Detect which cell encompasses the target text, then output its [X, Y] center coordinate. 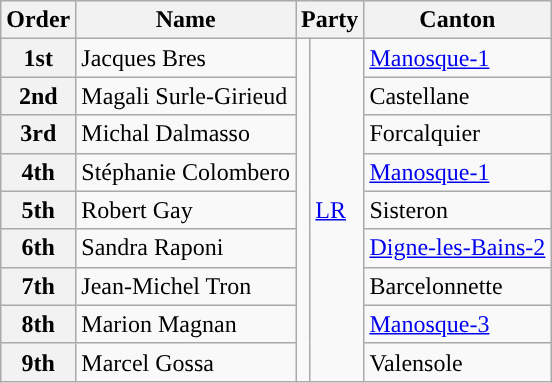
Barcelonnette [458, 286]
9th [38, 362]
4th [38, 172]
Order [38, 20]
3rd [38, 134]
Valensole [458, 362]
Canton [458, 20]
8th [38, 324]
2nd [38, 96]
7th [38, 286]
Marcel Gossa [186, 362]
Manosque-3 [458, 324]
Robert Gay [186, 210]
LR [337, 210]
Name [186, 20]
Party [330, 20]
Castellane [458, 96]
Michal Dalmasso [186, 134]
Jacques Bres [186, 58]
Stéphanie Colombero [186, 172]
6th [38, 248]
Jean-Michel Tron [186, 286]
Digne-les-Bains-2 [458, 248]
Sisteron [458, 210]
Magali Surle-Girieud [186, 96]
Marion Magnan [186, 324]
Sandra Raponi [186, 248]
5th [38, 210]
Forcalquier [458, 134]
1st [38, 58]
